From the cell containing the given text, extract its center point as (X, Y) coordinate. 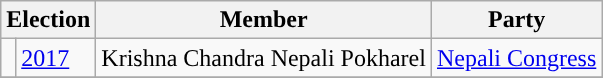
Election (48, 20)
Krishna Chandra Nepali Pokharel (264, 58)
2017 (56, 58)
Member (264, 20)
Party (516, 20)
Nepali Congress (516, 58)
